Scan for the cell matching the given text and deliver its (X, Y) coordinate at center. 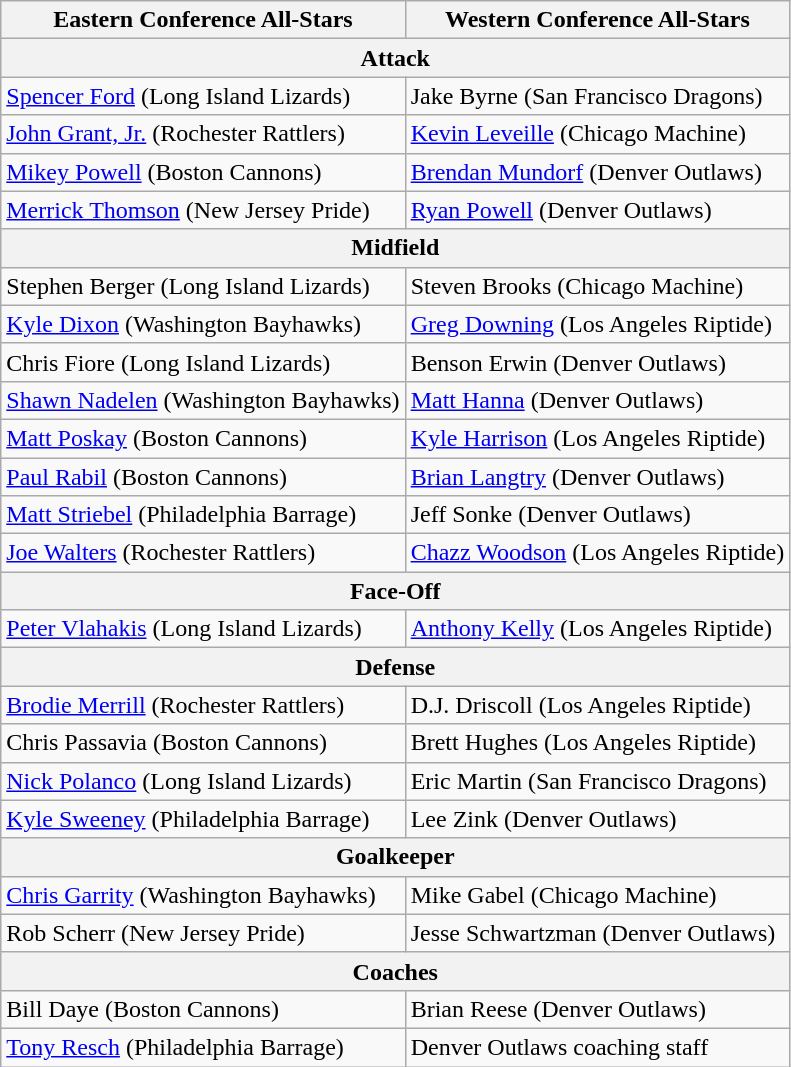
Kyle Harrison (Los Angeles Riptide) (598, 438)
Eric Martin (San Francisco Dragons) (598, 781)
Shawn Nadelen (Washington Bayhawks) (203, 400)
Matt Striebel (Philadelphia Barrage) (203, 515)
Brian Langtry (Denver Outlaws) (598, 477)
Midfield (396, 248)
Benson Erwin (Denver Outlaws) (598, 362)
Spencer Ford (Long Island Lizards) (203, 96)
Mikey Powell (Boston Cannons) (203, 172)
Rob Scherr (New Jersey Pride) (203, 933)
Chris Fiore (Long Island Lizards) (203, 362)
Brodie Merrill (Rochester Rattlers) (203, 705)
Chazz Woodson (Los Angeles Riptide) (598, 553)
Steven Brooks (Chicago Machine) (598, 286)
Face-Off (396, 591)
Peter Vlahakis (Long Island Lizards) (203, 629)
Anthony Kelly (Los Angeles Riptide) (598, 629)
Brett Hughes (Los Angeles Riptide) (598, 743)
John Grant, Jr. (Rochester Rattlers) (203, 134)
Chris Garrity (Washington Bayhawks) (203, 895)
Merrick Thomson (New Jersey Pride) (203, 210)
Goalkeeper (396, 857)
Western Conference All-Stars (598, 20)
Nick Polanco (Long Island Lizards) (203, 781)
Coaches (396, 971)
Kyle Dixon (Washington Bayhawks) (203, 324)
Jake Byrne (San Francisco Dragons) (598, 96)
Mike Gabel (Chicago Machine) (598, 895)
Kyle Sweeney (Philadelphia Barrage) (203, 819)
Chris Passavia (Boston Cannons) (203, 743)
Ryan Powell (Denver Outlaws) (598, 210)
D.J. Driscoll (Los Angeles Riptide) (598, 705)
Jesse Schwartzman (Denver Outlaws) (598, 933)
Kevin Leveille (Chicago Machine) (598, 134)
Bill Daye (Boston Cannons) (203, 1009)
Denver Outlaws coaching staff (598, 1047)
Joe Walters (Rochester Rattlers) (203, 553)
Paul Rabil (Boston Cannons) (203, 477)
Jeff Sonke (Denver Outlaws) (598, 515)
Lee Zink (Denver Outlaws) (598, 819)
Matt Hanna (Denver Outlaws) (598, 400)
Brian Reese (Denver Outlaws) (598, 1009)
Eastern Conference All-Stars (203, 20)
Tony Resch (Philadelphia Barrage) (203, 1047)
Defense (396, 667)
Greg Downing (Los Angeles Riptide) (598, 324)
Matt Poskay (Boston Cannons) (203, 438)
Brendan Mundorf (Denver Outlaws) (598, 172)
Attack (396, 58)
Stephen Berger (Long Island Lizards) (203, 286)
